Detect which cell encompasses the target text, then output its [X, Y] center coordinate. 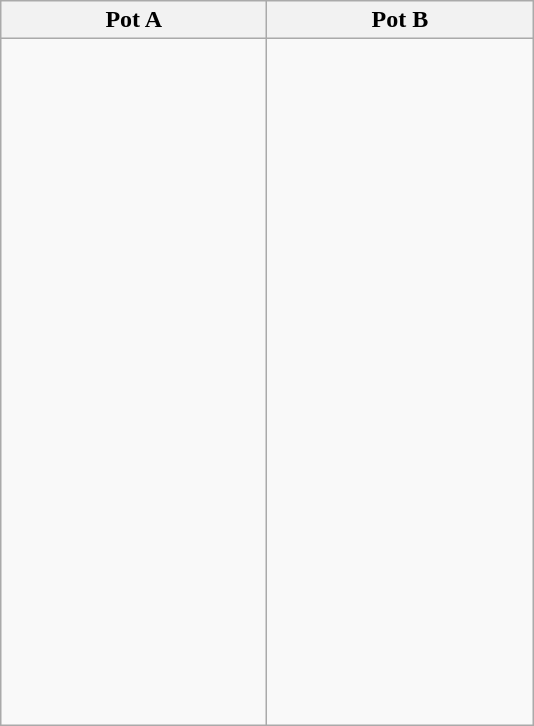
Pot B [400, 20]
Pot A [134, 20]
